Detect which cell encompasses the target text, then output its [X, Y] center coordinate. 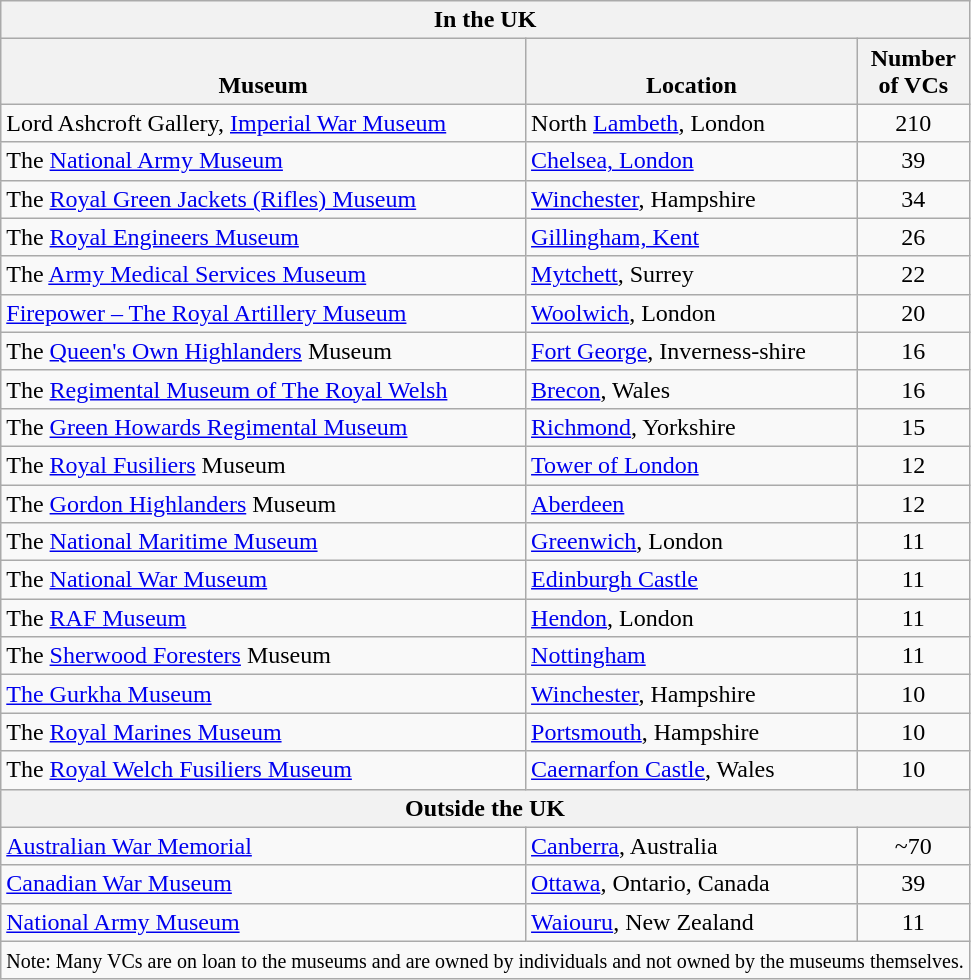
The Sherwood Foresters Museum [264, 656]
Mytchett, Surrey [692, 275]
Caernarfon Castle, Wales [692, 770]
Location [692, 72]
The Royal Engineers Museum [264, 237]
Canberra, Australia [692, 846]
The Gurkha Museum [264, 694]
The Queen's Own Highlanders Museum [264, 351]
210 [913, 123]
Fort George, Inverness-shire [692, 351]
26 [913, 237]
Tower of London [692, 465]
Nottingham [692, 656]
Australian War Memorial [264, 846]
Numberof VCs [913, 72]
Ottawa, Ontario, Canada [692, 884]
The Regimental Museum of The Royal Welsh [264, 389]
Firepower – The Royal Artillery Museum [264, 313]
Portsmouth, Hampshire [692, 732]
In the UK [486, 20]
The Royal Welch Fusiliers Museum [264, 770]
Woolwich, London [692, 313]
The Green Howards Regimental Museum [264, 427]
22 [913, 275]
Gillingham, Kent [692, 237]
Edinburgh Castle [692, 580]
Richmond, Yorkshire [692, 427]
National Army Museum [264, 922]
Museum [264, 72]
Hendon, London [692, 618]
North Lambeth, London [692, 123]
The National Army Museum [264, 161]
15 [913, 427]
Lord Ashcroft Gallery, Imperial War Museum [264, 123]
Note: Many VCs are on loan to the museums and are owned by individuals and not owned by the museums themselves. [486, 960]
20 [913, 313]
Waiouru, New Zealand [692, 922]
The Gordon Highlanders Museum [264, 503]
Brecon, Wales [692, 389]
The Royal Green Jackets (Rifles) Museum [264, 199]
The Royal Marines Museum [264, 732]
~70 [913, 846]
The National War Museum [264, 580]
The National Maritime Museum [264, 542]
The Army Medical Services Museum [264, 275]
34 [913, 199]
Outside the UK [486, 808]
Canadian War Museum [264, 884]
The RAF Museum [264, 618]
Aberdeen [692, 503]
Greenwich, London [692, 542]
Chelsea, London [692, 161]
The Royal Fusiliers Museum [264, 465]
